From the cell containing the given text, extract its center point as (X, Y) coordinate. 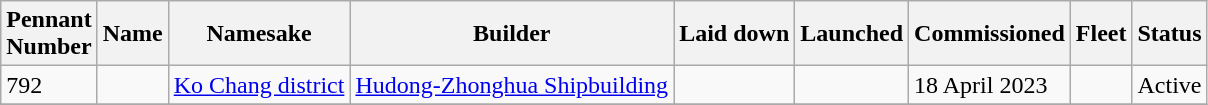
Namesake (259, 34)
Hudong-Zhonghua Shipbuilding (512, 85)
792 (49, 85)
Active (1170, 85)
Commissioned (990, 34)
Name (132, 34)
Launched (852, 34)
Laid down (734, 34)
PennantNumber (49, 34)
18 April 2023 (990, 85)
Status (1170, 34)
Ko Chang district (259, 85)
Builder (512, 34)
Fleet (1101, 34)
